From the cell containing the given text, extract its center point as [X, Y] coordinate. 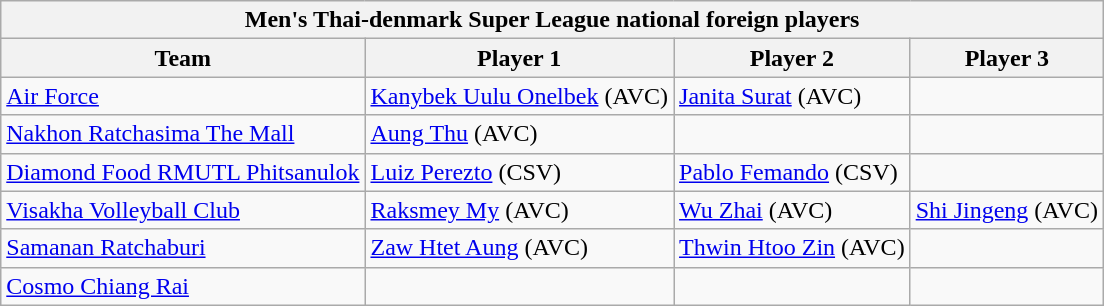
Wu Zhai (AVC) [792, 210]
Diamond Food RMUTL Phitsanulok [183, 172]
Men's Thai-denmark Super League national foreign players [552, 20]
Aung Thu (AVC) [520, 134]
Thwin Htoo Zin (AVC) [792, 248]
Luiz Perezto (CSV) [520, 172]
Player 3 [1006, 58]
Kanybek Uulu Onelbek (AVC) [520, 96]
Nakhon Ratchasima The Mall [183, 134]
Zaw Htet Aung (AVC) [520, 248]
Janita Surat (AVC) [792, 96]
Player 2 [792, 58]
Air Force [183, 96]
Raksmey My (AVC) [520, 210]
Cosmo Chiang Rai [183, 286]
Samanan Ratchaburi [183, 248]
Visakha Volleyball Club [183, 210]
Pablo Femando (CSV) [792, 172]
Player 1 [520, 58]
Shi Jingeng (AVC) [1006, 210]
Team [183, 58]
